From the cell containing the given text, extract its center point as [X, Y] coordinate. 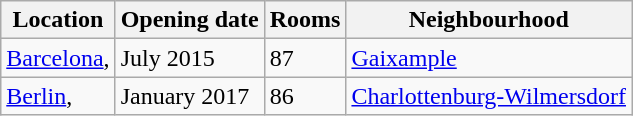
July 2015 [190, 58]
Berlin, [58, 96]
86 [305, 96]
Location [58, 20]
January 2017 [190, 96]
Opening date [190, 20]
Barcelona, [58, 58]
Gaixample [489, 58]
Charlottenburg-Wilmersdorf [489, 96]
Neighbourhood [489, 20]
Rooms [305, 20]
87 [305, 58]
